Output the (X, Y) coordinate of the center of the cell containing the given text.  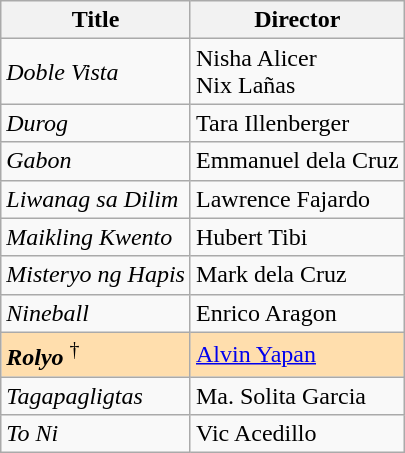
Liwanag sa Dilim (96, 199)
Nineball (96, 313)
Durog (96, 123)
Mark dela Cruz (297, 275)
Misteryo ng Hapis (96, 275)
Ma. Solita Garcia (297, 396)
Director (297, 20)
Maikling Kwento (96, 237)
To Ni (96, 434)
Tagapagligtas (96, 396)
Vic Acedillo (297, 434)
Nisha AlicerNix Lañas (297, 72)
Enrico Aragon (297, 313)
Emmanuel dela Cruz (297, 161)
Alvin Yapan (297, 354)
Lawrence Fajardo (297, 199)
Doble Vista (96, 72)
Title (96, 20)
Tara Illenberger (297, 123)
Hubert Tibi (297, 237)
Gabon (96, 161)
Rolyo † (96, 354)
